From the cell containing the given text, extract its center point as [X, Y] coordinate. 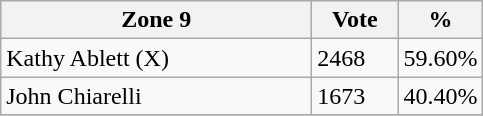
40.40% [440, 96]
Vote [355, 20]
Kathy Ablett (X) [156, 58]
% [440, 20]
2468 [355, 58]
1673 [355, 96]
59.60% [440, 58]
Zone 9 [156, 20]
John Chiarelli [156, 96]
